Capture the cell that displays the provided text and extract its (X, Y) central coordinate. 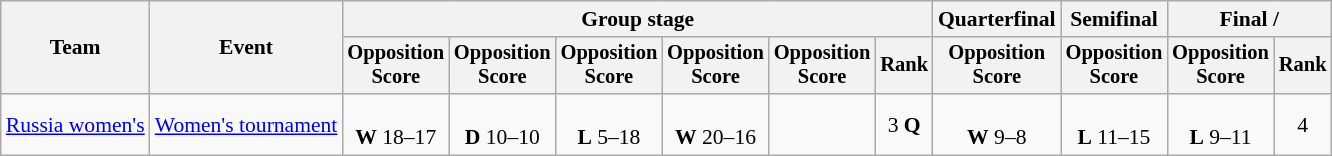
L 9–11 (1220, 124)
3 Q (904, 124)
Final / (1249, 19)
Group stage (638, 19)
L 11–15 (1114, 124)
Event (246, 48)
Russia women's (76, 124)
4 (1303, 124)
Women's tournament (246, 124)
Team (76, 48)
D 10–10 (502, 124)
L 5–18 (610, 124)
W 9–8 (997, 124)
Semifinal (1114, 19)
Quarterfinal (997, 19)
W 20–16 (716, 124)
W 18–17 (396, 124)
